Detect which cell encompasses the target text, then output its (X, Y) center coordinate. 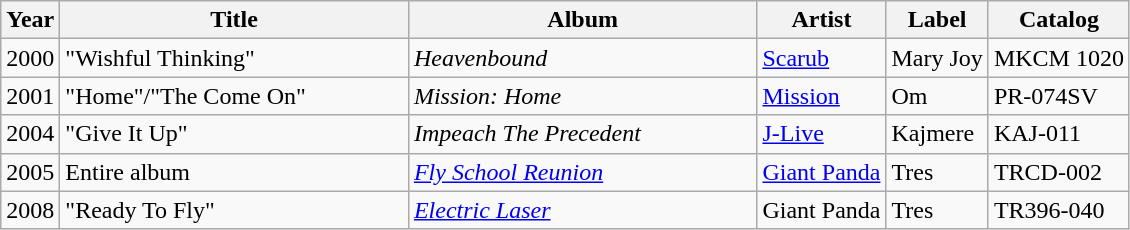
2001 (30, 96)
Mission: Home (582, 96)
"Home"/"The Come On" (234, 96)
Artist (822, 20)
Mission (822, 96)
KAJ-011 (1058, 134)
J-Live (822, 134)
Year (30, 20)
2005 (30, 172)
Kajmere (937, 134)
TRCD-002 (1058, 172)
"Wishful Thinking" (234, 58)
Om (937, 96)
2008 (30, 210)
2000 (30, 58)
"Give It Up" (234, 134)
Heavenbound (582, 58)
Entire album (234, 172)
2004 (30, 134)
Catalog (1058, 20)
Mary Joy (937, 58)
Title (234, 20)
Fly School Reunion (582, 172)
PR-074SV (1058, 96)
Scarub (822, 58)
Electric Laser (582, 210)
"Ready To Fly" (234, 210)
Label (937, 20)
MKCM 1020 (1058, 58)
Album (582, 20)
TR396-040 (1058, 210)
Impeach The Precedent (582, 134)
